Determine the (X, Y) coordinate at the center of the cell enclosing the given text.  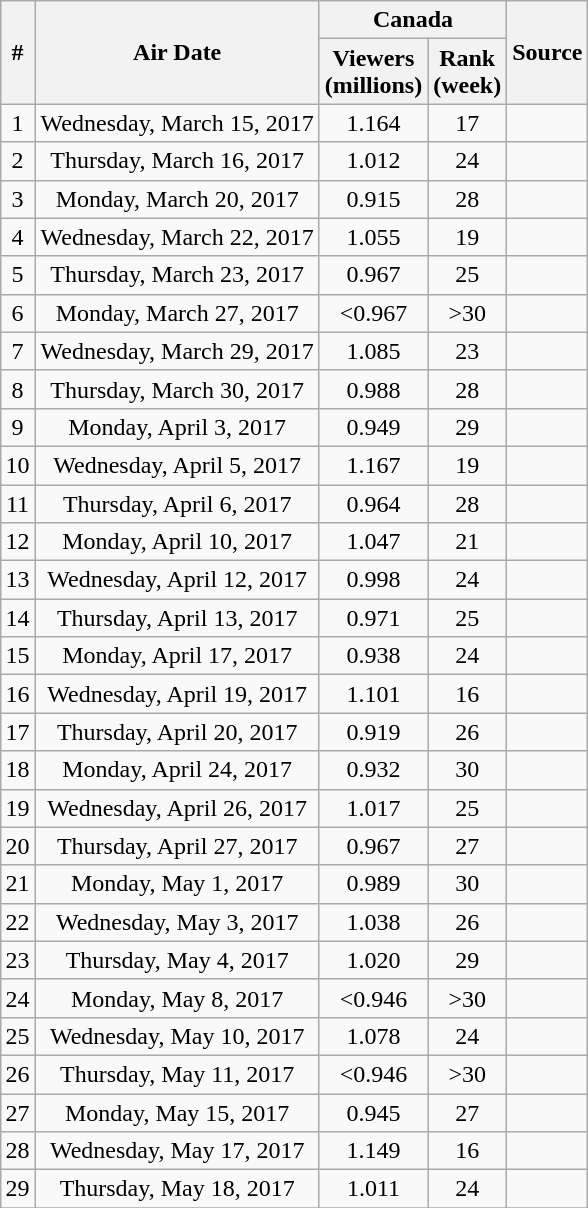
Thursday, March 30, 2017 (177, 389)
0.989 (373, 884)
Monday, May 15, 2017 (177, 1113)
Wednesday, April 26, 2017 (177, 808)
1.011 (373, 1189)
Monday, May 1, 2017 (177, 884)
8 (18, 389)
7 (18, 351)
1.101 (373, 694)
9 (18, 427)
Thursday, March 16, 2017 (177, 161)
Wednesday, March 22, 2017 (177, 237)
0.938 (373, 656)
Monday, March 27, 2017 (177, 313)
13 (18, 580)
0.919 (373, 732)
0.988 (373, 389)
Monday, April 24, 2017 (177, 770)
Thursday, April 13, 2017 (177, 618)
0.945 (373, 1113)
0.932 (373, 770)
20 (18, 846)
3 (18, 199)
11 (18, 503)
Wednesday, March 29, 2017 (177, 351)
Thursday, April 6, 2017 (177, 503)
Wednesday, May 17, 2017 (177, 1151)
18 (18, 770)
4 (18, 237)
Thursday, May 11, 2017 (177, 1074)
0.949 (373, 427)
2 (18, 161)
Air Date (177, 52)
0.964 (373, 503)
Monday, March 20, 2017 (177, 199)
Wednesday, April 19, 2017 (177, 694)
0.998 (373, 580)
Wednesday, March 15, 2017 (177, 123)
1.017 (373, 808)
6 (18, 313)
1.055 (373, 237)
1.012 (373, 161)
Thursday, April 20, 2017 (177, 732)
Rank(week) (468, 72)
1.020 (373, 960)
Source (548, 52)
Wednesday, May 3, 2017 (177, 922)
12 (18, 542)
Monday, May 8, 2017 (177, 998)
0.915 (373, 199)
0.971 (373, 618)
<0.967 (373, 313)
Monday, April 10, 2017 (177, 542)
Viewers(millions) (373, 72)
10 (18, 465)
Monday, April 17, 2017 (177, 656)
Canada (412, 20)
14 (18, 618)
1.164 (373, 123)
1.078 (373, 1036)
1.149 (373, 1151)
Thursday, March 23, 2017 (177, 275)
Thursday, May 4, 2017 (177, 960)
Thursday, May 18, 2017 (177, 1189)
Wednesday, April 12, 2017 (177, 580)
15 (18, 656)
1 (18, 123)
1.047 (373, 542)
5 (18, 275)
1.085 (373, 351)
1.167 (373, 465)
Wednesday, April 5, 2017 (177, 465)
# (18, 52)
22 (18, 922)
1.038 (373, 922)
Thursday, April 27, 2017 (177, 846)
Wednesday, May 10, 2017 (177, 1036)
Monday, April 3, 2017 (177, 427)
